Determine the (X, Y) coordinate at the center of the cell enclosing the given text.  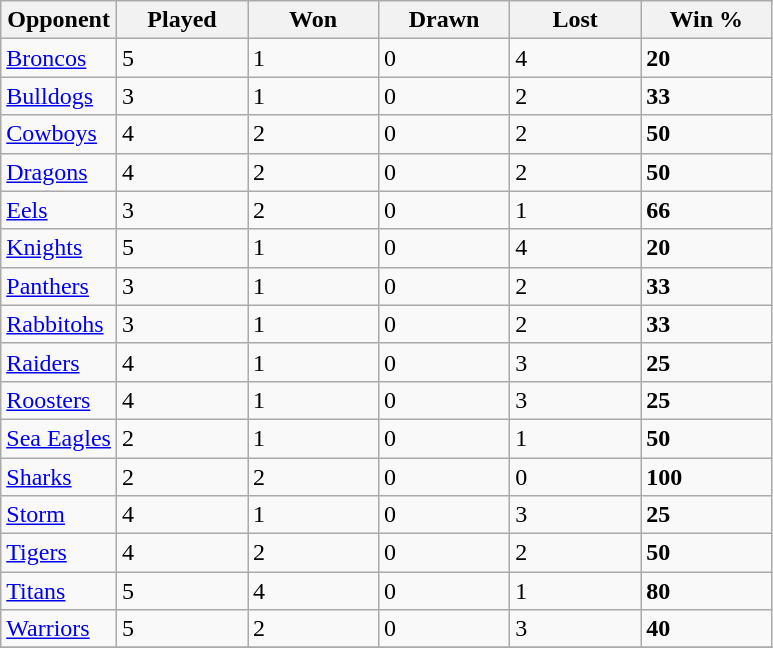
Won (314, 20)
100 (706, 477)
Storm (59, 515)
Broncos (59, 58)
Rabbitohs (59, 324)
Drawn (444, 20)
Warriors (59, 629)
40 (706, 629)
Cowboys (59, 134)
Titans (59, 591)
Eels (59, 210)
Dragons (59, 172)
66 (706, 210)
Bulldogs (59, 96)
Roosters (59, 400)
Sharks (59, 477)
Knights (59, 248)
Sea Eagles (59, 438)
Panthers (59, 286)
Lost (576, 20)
Raiders (59, 362)
Played (182, 20)
80 (706, 591)
Win % (706, 20)
Opponent (59, 20)
Tigers (59, 553)
